Detect which cell encompasses the target text, then output its [X, Y] center coordinate. 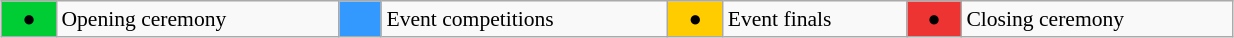
Opening ceremony [198, 19]
Closing ceremony [1096, 19]
Event finals [815, 19]
Event competitions [524, 19]
